Provide the [X, Y] coordinate of the cell's center where the given text is located.  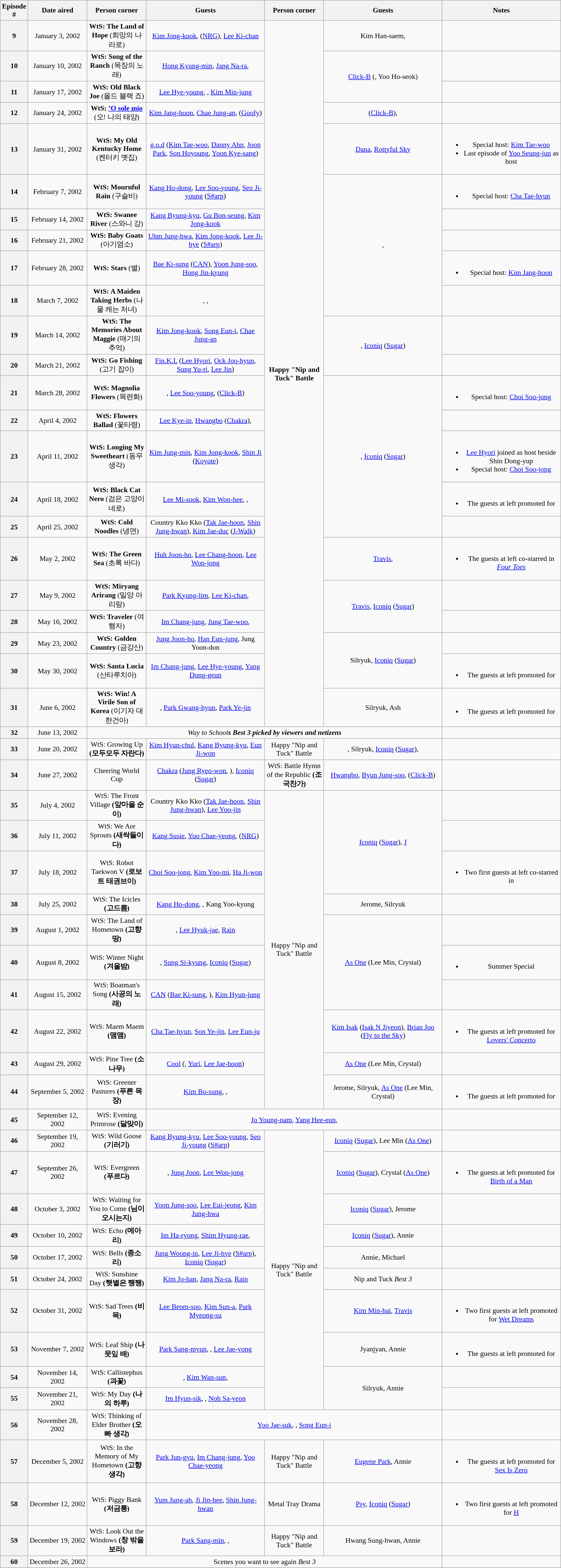
WtS: Magnolia Flowers (목련화) [117, 393]
Two first guests at left promoted for H [501, 1504]
August 15, 2002 [58, 995]
Two first guests at left co-starred in [501, 873]
WtS: Win! A Virile Son of Korea (이기자 대한건아) [117, 708]
WtS: Echo (메아리) [117, 1236]
Metal Tray Drama [294, 1504]
WtS: Longing My Sweetheart (동무생각) [117, 456]
Cheering World Cup [117, 775]
WtS: A Maiden Taking Herbs (나물 캐는 처녀) [117, 301]
39 [14, 930]
, Park Gwang-hyun, Park Ye-jin [205, 708]
July 18, 2002 [58, 873]
32 [14, 733]
Iconiq (Sugar), Annie [383, 1236]
Special host: Kim Tae-wooLast episode of Yoo Seung-jun as host [501, 149]
Fin.K.L (Lee Hyori, Ock Joo-hyun, Sung Yu-ri, Lee Jin) [205, 365]
48 [14, 1209]
Date aired [58, 11]
43 [14, 1064]
Park Sang-myun, , Lee Jae-yong [205, 1349]
WtS: Callistephus (과꽃) [117, 1377]
Hong Kyung-min, Jang Na-ra, [205, 66]
Yoo Jae-suk, , Song Eun-i [294, 1425]
WtS: Sad Trees (비목) [117, 1311]
9 [14, 36]
May 2, 2002 [58, 559]
Im Ha-ryong, Shim Hyung-rae, [205, 1236]
Kang Ho-dong, Lee Soo-young, Seo Ji-young (S#arp) [205, 192]
Kim Hyun-chul, Kang Byung-kyu, Eun Ji-won [205, 749]
Jung Woong-in, Lee Ji-hye (S#arp), Iconiq (Sugar) [205, 1257]
52 [14, 1311]
, Silryuk, Iconiq (Sugar), [383, 749]
40 [14, 962]
Notes [501, 11]
49 [14, 1236]
56 [14, 1425]
29 [14, 643]
Country Kko Kko (Tak Jae-hoon, Shin Jung-hwan), Lee Yoo-jin [205, 806]
May 9, 2002 [58, 596]
Jerome, Silryuk, As One (Lee Min, Crystal) [383, 1092]
October 17, 2002 [58, 1257]
Travis, Iconiq (Sugar) [383, 607]
June 20, 2002 [58, 749]
September 26, 2002 [58, 1173]
35 [14, 806]
51 [14, 1279]
WtS: Golden Country (금강산) [117, 643]
WtS: Go Fishing (고기 잡이) [117, 365]
November 7, 2002 [58, 1349]
Kang Byung-kyu, Gu Bon-seung, Kim Jong-kook [205, 219]
June 13, 2002 [58, 733]
Country Kko Kko (Tak Jae-hoon, Shin Jung-hwan), Kim Jae-duc (J-Walk) [205, 527]
47 [14, 1173]
, Jung Joon, Lee Won-jong [205, 1173]
26 [14, 559]
Iconiq (Sugar), Jerome [383, 1209]
37 [14, 873]
Yum Jung-ah, Ji Jin-hee, Shin Jung-hwan [205, 1504]
May 23, 2002 [58, 643]
February 21, 2002 [58, 240]
10 [14, 66]
November 28, 2002 [58, 1425]
Hwangbo, Byun Jung-soo, (Click-B) [383, 775]
February 7, 2002 [58, 192]
16 [14, 240]
Silryuk, Ash [383, 708]
March 7, 2002 [58, 301]
Jyanjyan, Annie [383, 1349]
July 25, 2002 [58, 904]
Chakra (Jung Ryeo-won, ), Iconiq (Sugar) [205, 775]
Choi Soo-jong, Kim Yoo-mi, Ha Ji-won [205, 873]
19 [14, 335]
WtS: Leaf Ship (나뭇잎 배) [117, 1349]
Park Kyung-lim, Lee Ki-chan, [205, 596]
WtS: Stars (별) [117, 268]
January 24, 2002 [58, 113]
Park Sang-min, , [205, 1541]
Cha Tae-hyun, Son Ye-jin, Lee Eun-ju [205, 1031]
April 4, 2002 [58, 421]
Click-B (, Yoo Ho-seok) [383, 77]
April 25, 2002 [58, 527]
Kim Min-hai, Travis [383, 1311]
Kim Bo-sung, , [205, 1092]
WtS: Miryang Arirang (밀양 아리랑) [117, 596]
22 [14, 421]
20 [14, 365]
, Sung Si-kyung, Iconiq (Sugar) [205, 962]
January 31, 2002 [58, 149]
August 22, 2002 [58, 1031]
15 [14, 219]
14 [14, 192]
WtS: Robot Taekwon V (로보트 태권브이) [117, 873]
33 [14, 749]
WtS: Greener Pastures (푸른 목장) [117, 1092]
WtS: Boatman's Song (사공의 노래) [117, 995]
WtS: In the Memory of My Hometown (고향 생각) [117, 1461]
(Click-B), [383, 113]
April 18, 2002 [58, 499]
WtS: Evening Primrose (달맞이) [117, 1120]
Kim Jang-hoon, Chae Jung-an, (Goofy) [205, 113]
August 29, 2002 [58, 1064]
Cool (, Yuri, Lee Jae-hoon) [205, 1064]
WtS: ’O sole mio (오! 나의 태양) [117, 113]
60 [14, 1562]
11 [14, 92]
Kim Jo-han, Jang Na-ra, Rain [205, 1279]
The guests at left promoted for Sex Is Zero [501, 1461]
Kim Isak (Isak N Jiyeon), Brian Joo (Fly to the Sky) [383, 1031]
Kim Han-saem, [383, 36]
Episode # [14, 11]
WtS: Mournful Rain (구슬비) [117, 192]
Scenes you want to see again Best 3 [265, 1562]
WtS: Cold Noodles (냉면) [117, 527]
WtS: My Day (나의 하루) [117, 1399]
, Kim Wan-sun, [205, 1377]
December 26, 2002 [58, 1562]
58 [14, 1504]
August 1, 2002 [58, 930]
The guests at left co-starred in Four Toes [501, 559]
36 [14, 836]
Psy, Iconiq (Sugar) [383, 1504]
Kim Jong-kook, Song Eun-i, Chae Jung-an [205, 335]
, , [205, 301]
July 11, 2002 [58, 836]
February 14, 2002 [58, 219]
WtS: The Icicles (고드름) [117, 904]
25 [14, 527]
WtS: Swanee River (스와니 강) [117, 219]
WtS: Look Out the Windows (창 밖을 보라) [117, 1541]
WtS: Sunshine Day (햇볕은 쨍쨍) [117, 1279]
59 [14, 1541]
Im Chang-jung, Jung Tae-woo, [205, 621]
27 [14, 596]
Nip and Tuck Best 3 [383, 1279]
July 4, 2002 [58, 806]
23 [14, 456]
The guests at left promoted for Birth of a Man [501, 1173]
The guests at left promoted for Lovers' Concerto [501, 1031]
Kang Byung-kyu, Lee Soo-young, Seo Ji-young (S#arp) [205, 1141]
34 [14, 775]
December 12, 2002 [58, 1504]
42 [14, 1031]
Lee Kye-in, Hwangbo (Chakra), [205, 421]
Kang Susie, Yoo Chae-yeong, (NRG) [205, 836]
November 21, 2002 [58, 1399]
Lee Beom-soo, Kim Sun-a, Park Myeong-su [205, 1311]
August 8, 2002 [58, 962]
Kang Ho-dong, , Kang Yoo-kyung [205, 904]
WtS: Traveler (여행자) [117, 621]
Bae Ki-sung (CAN), Yoon Jung-soo, Hong Jin-kyung [205, 268]
30 [14, 671]
January 17, 2002 [58, 92]
December 5, 2002 [58, 1461]
55 [14, 1399]
Special host: Kim Jang-hoon [501, 268]
21 [14, 393]
September 5, 2002 [58, 1092]
, [383, 245]
Jerome, Silryuk [383, 904]
Jung Joon-ho, Han Eun-jung, Jung Yoon-don [205, 643]
Special host: Choi Soo-jong [501, 393]
WtS: Song of the Ranch (목장의 노래) [117, 66]
November 14, 2002 [58, 1377]
, Lee Soo-young, (Click-B) [205, 393]
Iconiq (Sugar), J [383, 842]
Huh Joon-ho, Lee Chang-hoon, Lee Won-jong [205, 559]
57 [14, 1461]
WtS: Flowers Ballad (꽃타령) [117, 421]
Jo Young-nam, Yang Hee-eun, [294, 1120]
March 21, 2002 [58, 365]
Kim Jung-min, Kim Jong-kook, Shin Ji (Koyote) [205, 456]
October 31, 2002 [58, 1311]
Uhm Jung-hwa, Kim Jong-kook, Lee Ji-hye (S#arp) [205, 240]
February 28, 2002 [58, 268]
54 [14, 1377]
WtS: We Are Sprouts (새싹들이다) [117, 836]
WtS: Growing Up (모두모두 자란다) [117, 749]
January 10, 2002 [58, 66]
13 [14, 149]
January 3, 2002 [58, 36]
May 30, 2002 [58, 671]
Special host: Cha Tae-hyun [501, 192]
28 [14, 621]
October 10, 2002 [58, 1236]
October 24, 2002 [58, 1279]
Park Jun-gyu, Im Chang-jung, Yoo Chae-yeong [205, 1461]
Kim Jong-kook, (NRG), Lee Ki-chan [205, 36]
WtS: The Land of Hometown (고향땅) [117, 930]
53 [14, 1349]
March 14, 2002 [58, 335]
May 16, 2002 [58, 621]
WtS: The Land of Hope (희망의 나라로) [117, 36]
Eugene Park, Annie [383, 1461]
WtS: Winter Night (겨울밤) [117, 962]
24 [14, 499]
WtS: Black Cat Nero (검은 고양이 네로) [117, 499]
WtS: The Memories About Maggie (매기의 추억) [117, 335]
WtS: Battle Hymn of the Republic (조국찬가) [294, 775]
Yoon Jung-soo, Lee Eui-jeong, Kim Jung-hwa [205, 1209]
12 [14, 113]
, Lee Hyuk-jae, Rain [205, 930]
WtS: Pine Tree (소나무) [117, 1064]
44 [14, 1092]
Lee Hye-young, , Kim Min-jung [205, 92]
38 [14, 904]
Hwang Sung-hwan, Annie [383, 1541]
WtS: Wild Goose (기러기) [117, 1141]
WtS: Evergreen (푸르다) [117, 1173]
45 [14, 1120]
June 6, 2002 [58, 708]
WtS: My Old Kentucky Home (켄터키 옛집) [117, 149]
WtS: Maem Maem (맴맴) [117, 1031]
17 [14, 268]
31 [14, 708]
Two first guests at left promoted for Wet Dreams [501, 1311]
October 3, 2002 [58, 1209]
Silryuk, Annie [383, 1388]
50 [14, 1257]
WtS: Old Black Joe (올드 블랙 죠) [117, 92]
Iconiq (Sugar), Crystal (As One) [383, 1173]
WtS: Piggy Bank (저금통) [117, 1504]
Lee Hyori joined as host beside Shin Dong-yupSpecial host: Choi Soo-jong [501, 456]
41 [14, 995]
Im Hyun-sik, , Noh Sa-yeon [205, 1399]
Annie, Michael [383, 1257]
CAN (Bae Ki-sung, ), Kim Hyun-jung [205, 995]
18 [14, 301]
Summer Special [501, 962]
March 28, 2002 [58, 393]
Silryuk, Iconiq (Sugar) [383, 660]
g.o.d (Kim Tae-woo, Danny Ahn, Joon Park, Son Hoyoung, Yoon Kye-sang) [205, 149]
WtS: Thinking of Elder Brother (오빠 생각) [117, 1425]
June 27, 2002 [58, 775]
WtS: The Green Sea (초록 바다) [117, 559]
WtS: Waiting for You to Come (님이 오시는지) [117, 1209]
WtS: Baby Goats (아기염소) [117, 240]
WtS: Bells (종소리) [117, 1257]
Iconiq (Sugar), Lee Min (As One) [383, 1141]
Dana, Rottyful Sky [383, 149]
WtS: The Front Village (앞마을 순이) [117, 806]
Travis, [383, 559]
WtS: Santa Lucia (산타루치아) [117, 671]
Im Chang-jung, Lee Hye-young, Yang Dong-geun [205, 671]
Way to Schools Best 3 picked by viewers and netizens [265, 733]
46 [14, 1141]
Lee Mi-sook, Kim Won-hee, , [205, 499]
April 11, 2002 [58, 456]
September 12, 2002 [58, 1120]
December 19, 2002 [58, 1541]
September 19, 2002 [58, 1141]
